For the text-containing cell, return its midpoint in (X, Y) coordinate format. 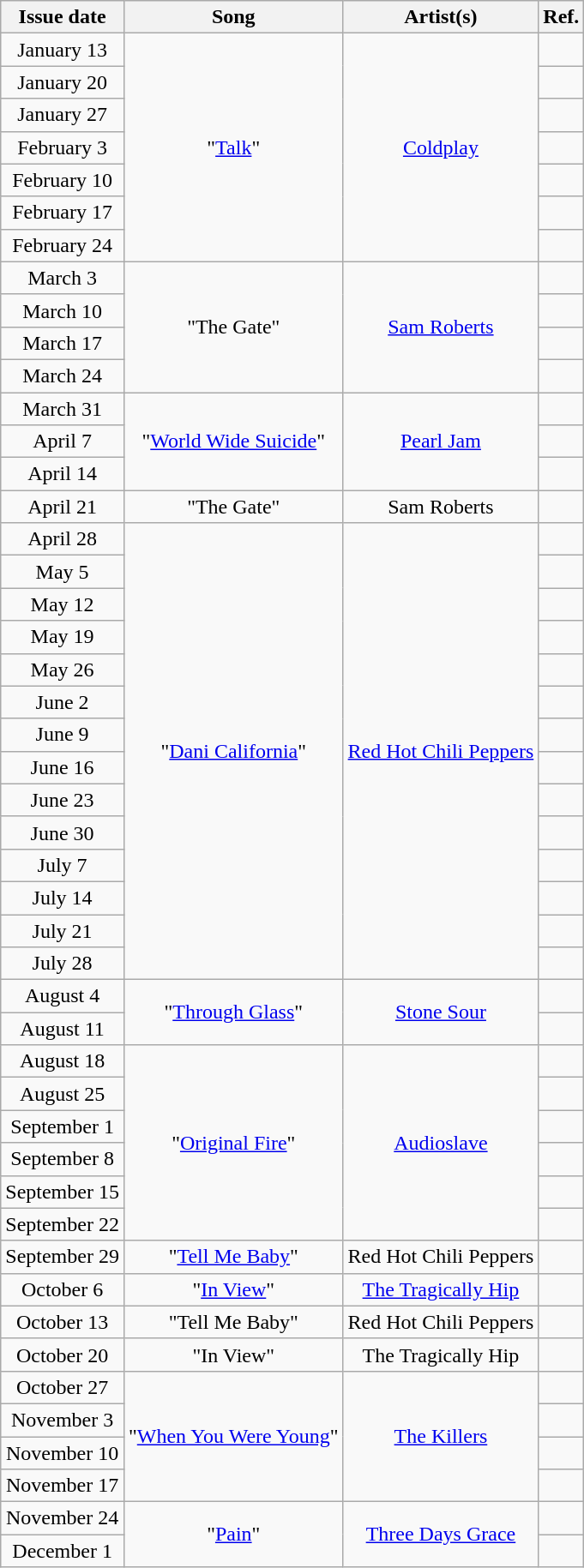
Coldplay (441, 147)
November 24 (63, 1518)
Ref. (561, 17)
October 20 (63, 1355)
June 30 (63, 832)
September 22 (63, 1224)
"Dani California" (233, 751)
March 10 (63, 310)
Song (233, 17)
August 25 (63, 1094)
"Through Glass" (233, 1012)
April 14 (63, 474)
August 11 (63, 1029)
Issue date (63, 17)
Pearl Jam (441, 442)
May 12 (63, 604)
February 24 (63, 245)
May 26 (63, 670)
"Talk" (233, 147)
May 5 (63, 572)
March 24 (63, 375)
July 14 (63, 898)
June 23 (63, 800)
Three Days Grace (441, 1535)
April 21 (63, 507)
March 3 (63, 278)
September 1 (63, 1126)
July 7 (63, 865)
February 10 (63, 180)
December 1 (63, 1551)
"Pain" (233, 1535)
October 13 (63, 1322)
Audioslave (441, 1143)
February 17 (63, 213)
June 2 (63, 702)
November 17 (63, 1486)
July 21 (63, 930)
October 27 (63, 1387)
"World Wide Suicide" (233, 442)
August 18 (63, 1061)
January 13 (63, 50)
January 27 (63, 115)
"Original Fire" (233, 1143)
May 19 (63, 637)
Artist(s) (441, 17)
"When You Were Young" (233, 1436)
June 9 (63, 735)
March 31 (63, 409)
November 10 (63, 1453)
April 28 (63, 539)
February 3 (63, 147)
June 16 (63, 767)
Stone Sour (441, 1012)
The Killers (441, 1436)
September 8 (63, 1159)
September 15 (63, 1192)
January 20 (63, 82)
March 17 (63, 343)
April 7 (63, 442)
September 29 (63, 1257)
July 28 (63, 964)
October 6 (63, 1289)
August 4 (63, 996)
November 3 (63, 1420)
